For the text-containing cell, return its midpoint in (X, Y) coordinate format. 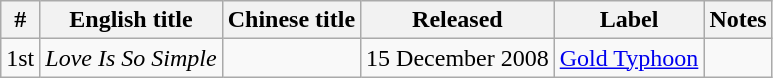
English title (131, 20)
15 December 2008 (458, 58)
Label (629, 20)
Released (458, 20)
Chinese title (291, 20)
Love Is So Simple (131, 58)
Gold Typhoon (629, 58)
1st (20, 58)
# (20, 20)
Notes (738, 20)
